From the cell containing the given text, extract its center point as (X, Y) coordinate. 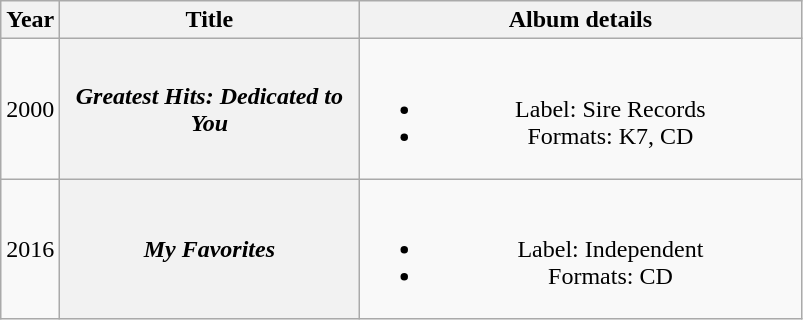
Label: Sire RecordsFormats: K7, CD (580, 109)
Label: IndependentFormats: CD (580, 249)
Album details (580, 20)
My Favorites (210, 249)
2000 (30, 109)
Title (210, 20)
2016 (30, 249)
Year (30, 20)
Greatest Hits: Dedicated to You (210, 109)
